For the text-containing cell, return its midpoint in (x, y) coordinate format. 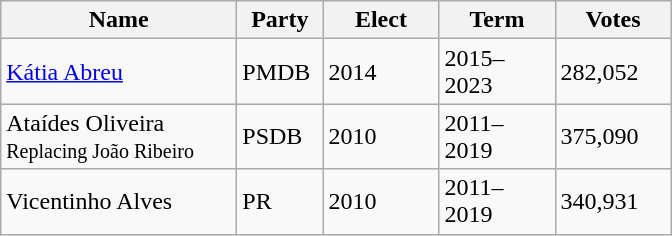
PMDB (280, 72)
Name (119, 20)
Kátia Abreu (119, 72)
Elect (381, 20)
PR (280, 202)
2014 (381, 72)
Term (497, 20)
Vicentinho Alves (119, 202)
PSDB (280, 136)
282,052 (613, 72)
Party (280, 20)
Votes (613, 20)
Ataídes OliveiraReplacing João Ribeiro (119, 136)
340,931 (613, 202)
375,090 (613, 136)
2015–2023 (497, 72)
